Return the (x, y) coordinate for the center point of the cell that contains the specified text.  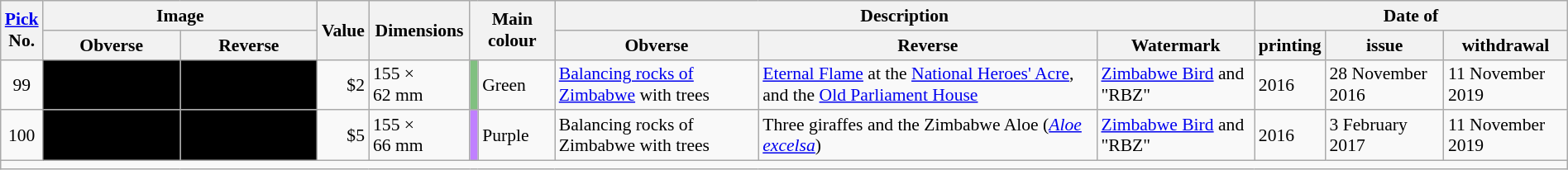
withdrawal (1505, 45)
Green (516, 84)
100 (22, 135)
3 February 2017 (1384, 135)
Eternal Flame at the National Heroes' Acre, and the Old Parliament House (928, 84)
Dimensions (419, 30)
Description (905, 16)
Image (180, 16)
Three giraffes and the Zimbabwe Aloe (Aloe excelsa) (928, 135)
155 × 62 mm (419, 84)
Main colour (513, 30)
28 November 2016 (1384, 84)
Watermark (1175, 45)
$5 (343, 135)
Purple (516, 135)
issue (1384, 45)
$2 (343, 84)
Value (343, 30)
PickNo. (22, 30)
printing (1290, 45)
99 (22, 84)
Date of (1411, 16)
155 × 66 mm (419, 135)
